Detect which cell encompasses the target text, then output its (x, y) center coordinate. 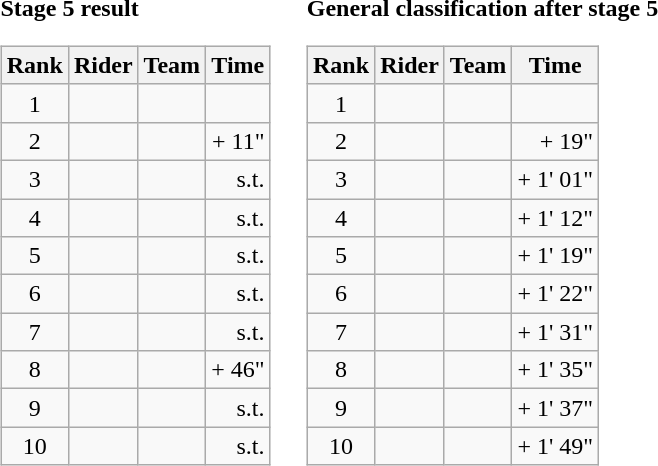
+ 1' 49" (556, 446)
+ 19" (556, 141)
+ 1' 22" (556, 294)
+ 1' 31" (556, 332)
+ 1' 35" (556, 370)
+ 1' 37" (556, 408)
+ 11" (238, 141)
+ 1' 19" (556, 256)
+ 1' 12" (556, 217)
+ 46" (238, 370)
+ 1' 01" (556, 179)
